Locate the cell with the specified text and output its [X, Y] center coordinate. 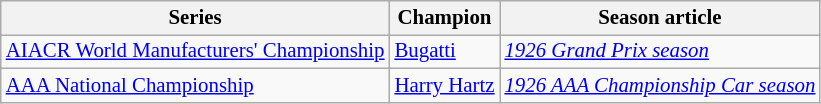
Bugatti [444, 51]
Season article [660, 18]
Champion [444, 18]
AAA National Championship [196, 85]
Harry Hartz [444, 85]
AIACR World Manufacturers' Championship [196, 51]
Series [196, 18]
1926 Grand Prix season [660, 51]
1926 AAA Championship Car season [660, 85]
